Determine the [X, Y] coordinate at the center of the cell enclosing the given text.  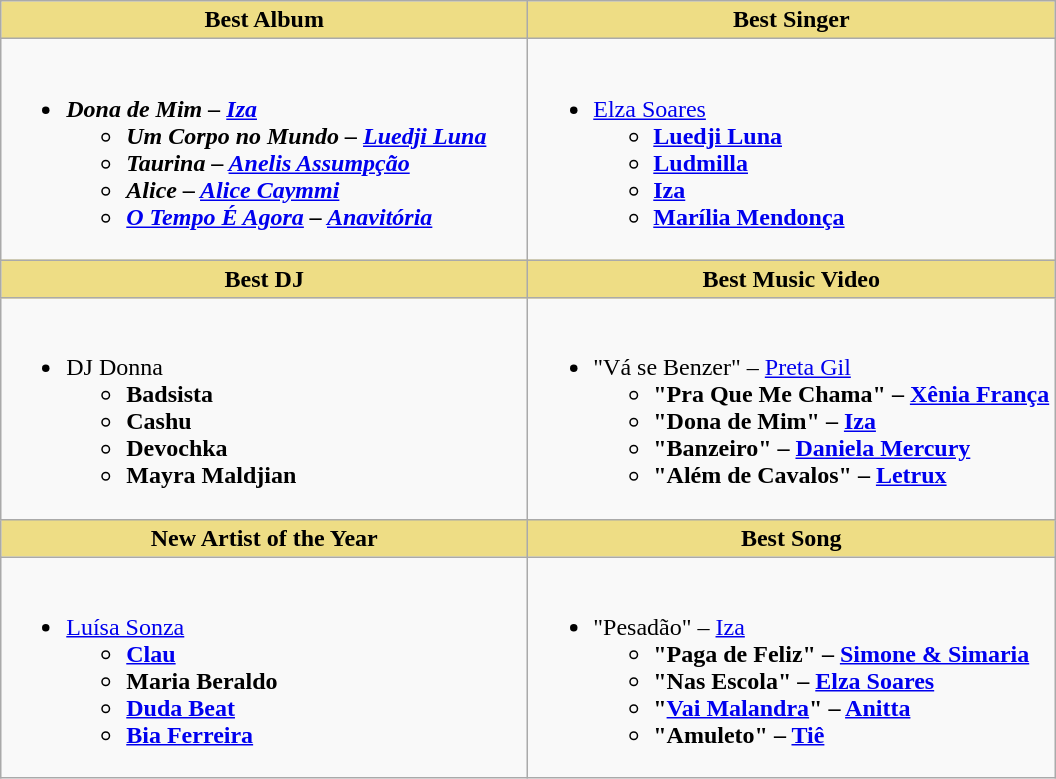
"Pesadão" – Iza"Paga de Feliz" – Simone & Simaria"Nas Escola" – Elza Soares"Vai Malandra" – Anitta"Amuleto" – Tiê [792, 668]
Best DJ [264, 279]
New Artist of the Year [264, 538]
Luísa SonzaClauMaria BeraldoDuda BeatBia Ferreira [264, 668]
Elza SoaresLuedji LunaLudmillaIzaMarília Mendonça [792, 150]
Best Song [792, 538]
DJ DonnaBadsistaCashuDevochkaMayra Maldjian [264, 408]
Best Music Video [792, 279]
Dona de Mim – IzaUm Corpo no Mundo – Luedji LunaTaurina – Anelis AssumpçãoAlice – Alice CaymmiO Tempo É Agora – Anavitória [264, 150]
"Vá se Benzer" – Preta Gil"Pra Que Me Chama" – Xênia França"Dona de Mim" – Iza"Banzeiro" – Daniela Mercury"Além de Cavalos" – Letrux [792, 408]
Best Album [264, 20]
Best Singer [792, 20]
